Find where the given text appears and provide that cell's center as (x, y) coordinate. 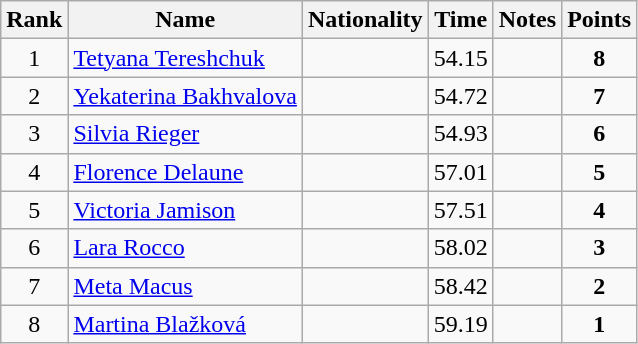
Meta Macus (186, 286)
57.51 (460, 210)
Tetyana Tereshchuk (186, 58)
Points (600, 20)
Victoria Jamison (186, 210)
54.15 (460, 58)
Silvia Rieger (186, 134)
58.42 (460, 286)
Notes (527, 20)
57.01 (460, 172)
59.19 (460, 324)
Time (460, 20)
54.72 (460, 96)
Name (186, 20)
Rank (34, 20)
Nationality (365, 20)
58.02 (460, 248)
Yekaterina Bakhvalova (186, 96)
Martina Blažková (186, 324)
54.93 (460, 134)
Lara Rocco (186, 248)
Florence Delaune (186, 172)
